Detect which cell encompasses the target text, then output its (X, Y) center coordinate. 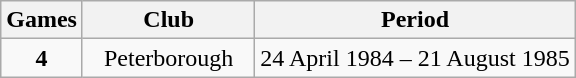
4 (42, 58)
Games (42, 20)
24 April 1984 – 21 August 1985 (415, 58)
Period (415, 20)
Peterborough (168, 58)
Club (168, 20)
